Provide the (X, Y) coordinate of the cell's center where the given text is located.  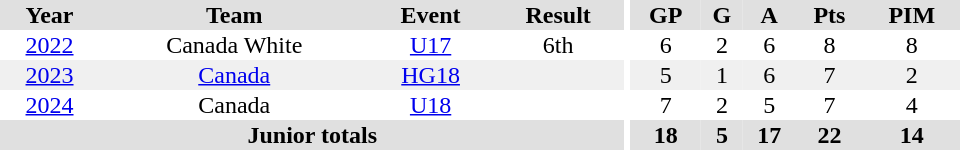
Junior totals (312, 135)
2024 (50, 105)
Event (430, 15)
2022 (50, 45)
Canada White (234, 45)
Team (234, 15)
HG18 (430, 75)
GP (666, 15)
14 (912, 135)
U17 (430, 45)
17 (769, 135)
2023 (50, 75)
U18 (430, 105)
1 (722, 75)
4 (912, 105)
22 (829, 135)
18 (666, 135)
PIM (912, 15)
G (722, 15)
6th (558, 45)
Pts (829, 15)
Year (50, 15)
Result (558, 15)
A (769, 15)
